For the text-containing cell, return its midpoint in (x, y) coordinate format. 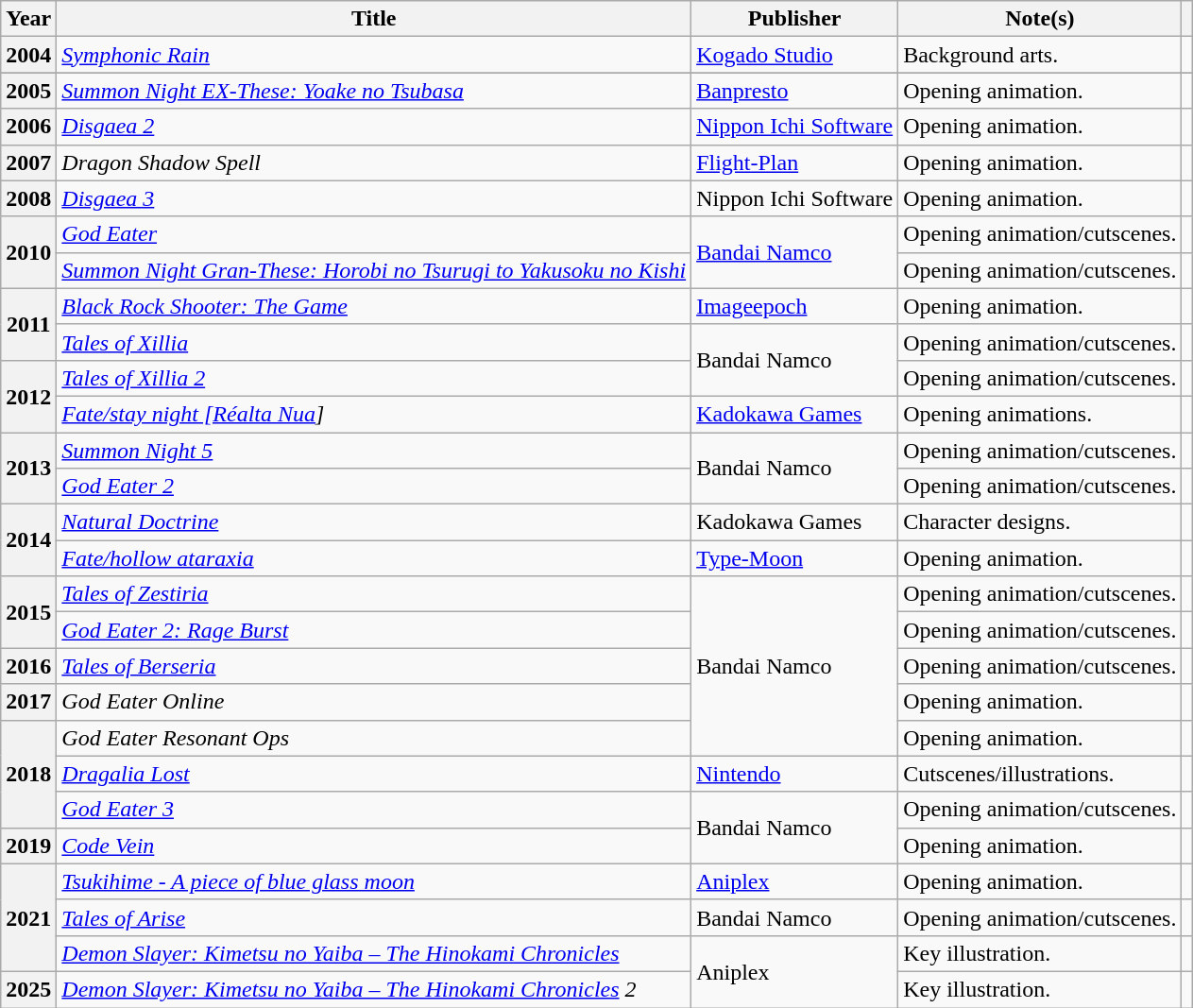
Opening animations. (1040, 414)
2007 (28, 162)
Summon Night Gran-These: Horobi no Tsurugi to Yakusoku no Kishi (374, 270)
Symphonic Rain (374, 55)
2013 (28, 469)
God Eater 3 (374, 810)
Year (28, 19)
Banpresto (795, 91)
2016 (28, 666)
2011 (28, 324)
2014 (28, 540)
Flight-Plan (795, 162)
Nintendo (795, 774)
God Eater 2 (374, 487)
Tales of Xillia 2 (374, 378)
God Eater Online (374, 702)
2004 (28, 55)
Background arts. (1040, 55)
Cutscenes/illustrations. (1040, 774)
2015 (28, 612)
God Eater 2: Rage Burst (374, 630)
God Eater Resonant Ops (374, 738)
2025 (28, 989)
Fate/stay night [Réalta Nua] (374, 414)
2021 (28, 917)
God Eater (374, 234)
Summon Night EX-These: Yoake no Tsubasa (374, 91)
2010 (28, 252)
2006 (28, 127)
Tales of Arise (374, 917)
Imageepoch (795, 306)
2018 (28, 774)
2005 (28, 91)
Black Rock Shooter: The Game (374, 306)
Publisher (795, 19)
Disgaea 3 (374, 198)
Tales of Berseria (374, 666)
Tales of Zestiria (374, 594)
Character designs. (1040, 522)
Demon Slayer: Kimetsu no Yaiba – The Hinokami Chronicles 2 (374, 989)
Tsukihime - A piece of blue glass moon (374, 881)
Fate/hollow ataraxia (374, 558)
Type-Moon (795, 558)
Note(s) (1040, 19)
2008 (28, 198)
Demon Slayer: Kimetsu no Yaiba – The Hinokami Chronicles (374, 953)
Tales of Xillia (374, 342)
Dragon Shadow Spell (374, 162)
Kogado Studio (795, 55)
Natural Doctrine (374, 522)
2012 (28, 396)
Dragalia Lost (374, 774)
Disgaea 2 (374, 127)
Summon Night 5 (374, 451)
2019 (28, 846)
2017 (28, 702)
Title (374, 19)
Code Vein (374, 846)
